Scan for the cell matching the given text and deliver its (x, y) coordinate at center. 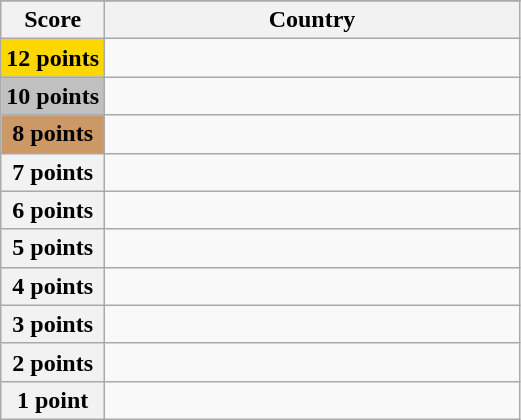
7 points (53, 172)
3 points (53, 324)
8 points (53, 134)
Score (53, 20)
1 point (53, 400)
Country (312, 20)
12 points (53, 58)
2 points (53, 362)
10 points (53, 96)
4 points (53, 286)
5 points (53, 248)
6 points (53, 210)
